For the text-containing cell, return its midpoint in [X, Y] coordinate format. 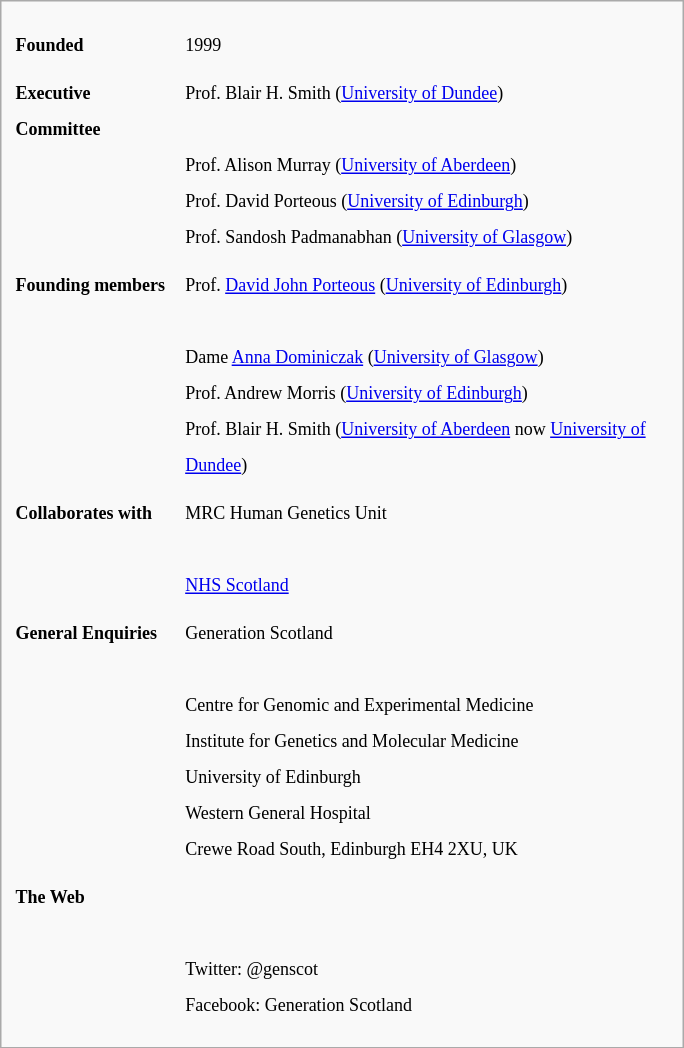
Founding members [94, 376]
Twitter: @genscot Facebook: Generation Scotland [427, 952]
MRC Human Genetics UnitNHS Scotland [427, 550]
The Web [94, 952]
Founded [94, 46]
Executive Committee [94, 166]
General Enquiries [94, 742]
1999 [427, 46]
Collaborates with [94, 550]
